Identify which cell holds the provided text, then report its (X, Y) central coordinate. 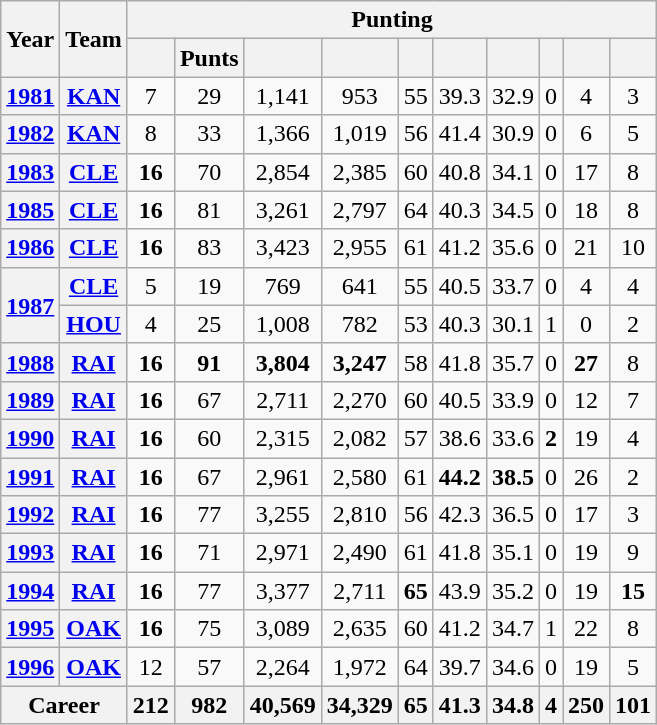
32.9 (512, 96)
83 (209, 248)
782 (360, 324)
3,089 (282, 629)
2,797 (360, 210)
30.1 (512, 324)
34.6 (512, 667)
39.3 (460, 96)
53 (416, 324)
40,569 (282, 705)
3,377 (282, 591)
1982 (30, 134)
33.9 (512, 400)
3,804 (282, 362)
212 (150, 705)
1,366 (282, 134)
33.7 (512, 286)
15 (634, 591)
2,961 (282, 477)
2,082 (360, 438)
43.9 (460, 591)
Punting (392, 20)
34.5 (512, 210)
Team (94, 39)
Punts (209, 58)
18 (586, 210)
34,329 (360, 705)
250 (586, 705)
1988 (30, 362)
81 (209, 210)
3,423 (282, 248)
1993 (30, 553)
29 (209, 96)
39.7 (460, 667)
40.8 (460, 172)
34.7 (512, 629)
2,971 (282, 553)
70 (209, 172)
44.2 (460, 477)
HOU (94, 324)
1981 (30, 96)
2,580 (360, 477)
35.2 (512, 591)
58 (416, 362)
1,008 (282, 324)
35.6 (512, 248)
2,810 (360, 515)
9 (634, 553)
1995 (30, 629)
982 (209, 705)
41.4 (460, 134)
1996 (30, 667)
1994 (30, 591)
6 (586, 134)
2,490 (360, 553)
30.9 (512, 134)
2,955 (360, 248)
2,854 (282, 172)
35.1 (512, 553)
91 (209, 362)
101 (634, 705)
36.5 (512, 515)
1,019 (360, 134)
1985 (30, 210)
2,385 (360, 172)
42.3 (460, 515)
34.1 (512, 172)
1,141 (282, 96)
641 (360, 286)
2,315 (282, 438)
2,270 (360, 400)
35.7 (512, 362)
Career (64, 705)
1983 (30, 172)
10 (634, 248)
769 (282, 286)
27 (586, 362)
3,261 (282, 210)
2,635 (360, 629)
75 (209, 629)
38.5 (512, 477)
41.3 (460, 705)
1992 (30, 515)
21 (586, 248)
22 (586, 629)
33 (209, 134)
Year (30, 39)
34.8 (512, 705)
3,247 (360, 362)
1,972 (360, 667)
953 (360, 96)
2,264 (282, 667)
71 (209, 553)
1987 (30, 305)
1989 (30, 400)
38.6 (460, 438)
33.6 (512, 438)
3,255 (282, 515)
1991 (30, 477)
1986 (30, 248)
26 (586, 477)
1990 (30, 438)
25 (209, 324)
